Provide the [X, Y] coordinate of the cell's center where the given text is located.  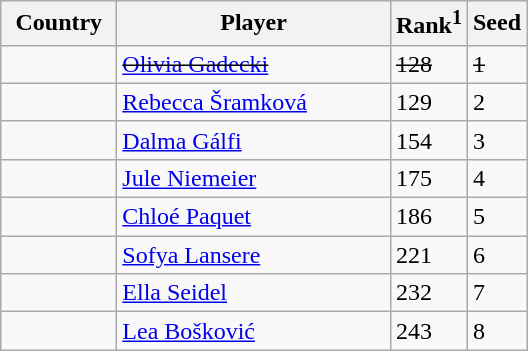
Jule Niemeier [254, 178]
Country [59, 24]
Rebecca Šramková [254, 102]
154 [428, 140]
Rank1 [428, 24]
7 [496, 293]
4 [496, 178]
Olivia Gadecki [254, 64]
221 [428, 255]
Ella Seidel [254, 293]
1 [496, 64]
Sofya Lansere [254, 255]
Dalma Gálfi [254, 140]
5 [496, 217]
232 [428, 293]
Lea Bošković [254, 331]
129 [428, 102]
Seed [496, 24]
Chloé Paquet [254, 217]
8 [496, 331]
Player [254, 24]
6 [496, 255]
186 [428, 217]
3 [496, 140]
175 [428, 178]
243 [428, 331]
2 [496, 102]
128 [428, 64]
